Search for the cell housing the specified text and yield its [x, y] center coordinate. 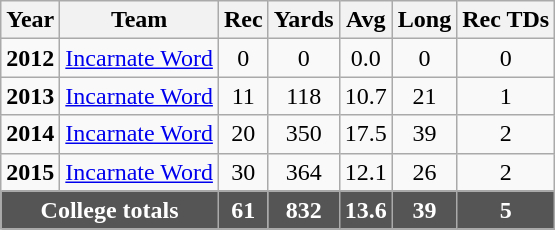
College totals [110, 210]
1 [506, 96]
12.1 [366, 172]
Yards [304, 20]
832 [304, 210]
0.0 [366, 58]
Team [140, 20]
2012 [30, 58]
17.5 [366, 134]
20 [243, 134]
2014 [30, 134]
Rec [243, 20]
61 [243, 210]
5 [506, 210]
2013 [30, 96]
26 [424, 172]
21 [424, 96]
364 [304, 172]
Long [424, 20]
13.6 [366, 210]
Rec TDs [506, 20]
Avg [366, 20]
Year [30, 20]
11 [243, 96]
350 [304, 134]
2015 [30, 172]
10.7 [366, 96]
118 [304, 96]
30 [243, 172]
